Output the [x, y] coordinate of the center of the cell containing the given text.  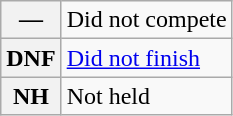
Did not compete [146, 20]
Not held [146, 96]
NH [31, 96]
DNF [31, 58]
— [31, 20]
Did not finish [146, 58]
